Find where the given text appears and provide that cell's center as [X, Y] coordinate. 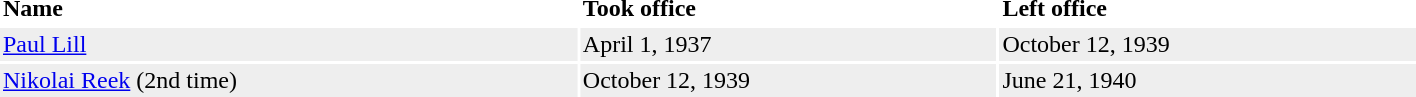
June 21, 1940 [1208, 80]
Nikolai Reek (2nd time) [288, 80]
April 1, 1937 [788, 44]
Paul Lill [288, 44]
